Identify which cell holds the provided text, then report its (x, y) central coordinate. 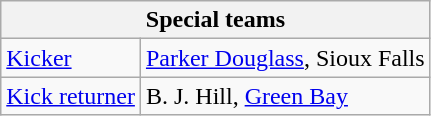
B. J. Hill, Green Bay (285, 96)
Parker Douglass, Sioux Falls (285, 58)
Kick returner (71, 96)
Kicker (71, 58)
Special teams (216, 20)
